Return the (x, y) coordinate for the center point of the cell that contains the specified text.  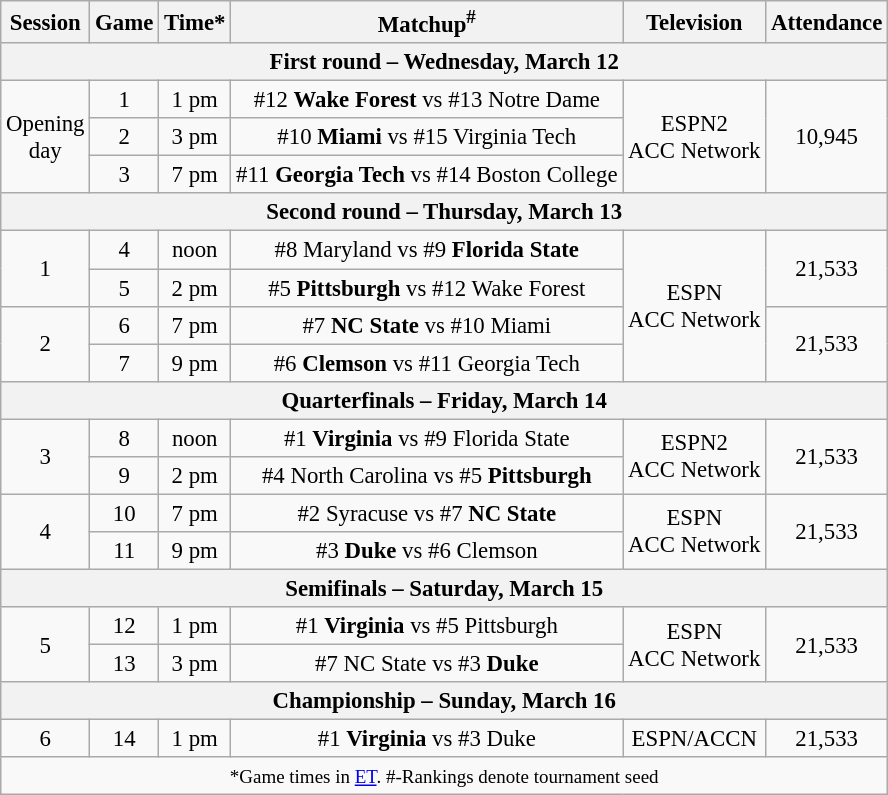
Television (694, 22)
#3 Duke vs #6 Clemson (427, 551)
Session (46, 22)
Second round – Thursday, March 13 (444, 213)
8 (124, 438)
12 (124, 626)
Time* (195, 22)
10,945 (827, 138)
#4 North Carolina vs #5 Pittsburgh (427, 476)
14 (124, 739)
#1 Virginia vs #5 Pittsburgh (427, 626)
*Game times in ET. #-Rankings denote tournament seed (444, 776)
#11 Georgia Tech vs #14 Boston College (427, 175)
#10 Miami vs #15 Virginia Tech (427, 137)
7 (124, 363)
#6 Clemson vs #11 Georgia Tech (427, 363)
Semifinals – Saturday, March 15 (444, 588)
First round – Wednesday, March 12 (444, 62)
Attendance (827, 22)
Game (124, 22)
#7 NC State vs #3 Duke (427, 664)
Quarterfinals – Friday, March 14 (444, 400)
#8 Maryland vs #9 Florida State (427, 250)
#5 Pittsburgh vs #12 Wake Forest (427, 288)
#7 NC State vs #10 Miami (427, 325)
Matchup# (427, 22)
#2 Syracuse vs #7 NC State (427, 513)
11 (124, 551)
ESPN/ACCN (694, 739)
#1 Virginia vs #3 Duke (427, 739)
9 (124, 476)
13 (124, 664)
#12 Wake Forest vs #13 Notre Dame (427, 100)
#1 Virginia vs #9 Florida State (427, 438)
10 (124, 513)
Championship – Sunday, March 16 (444, 701)
Openingday (46, 138)
